Search for the cell housing the specified text and yield its (X, Y) center coordinate. 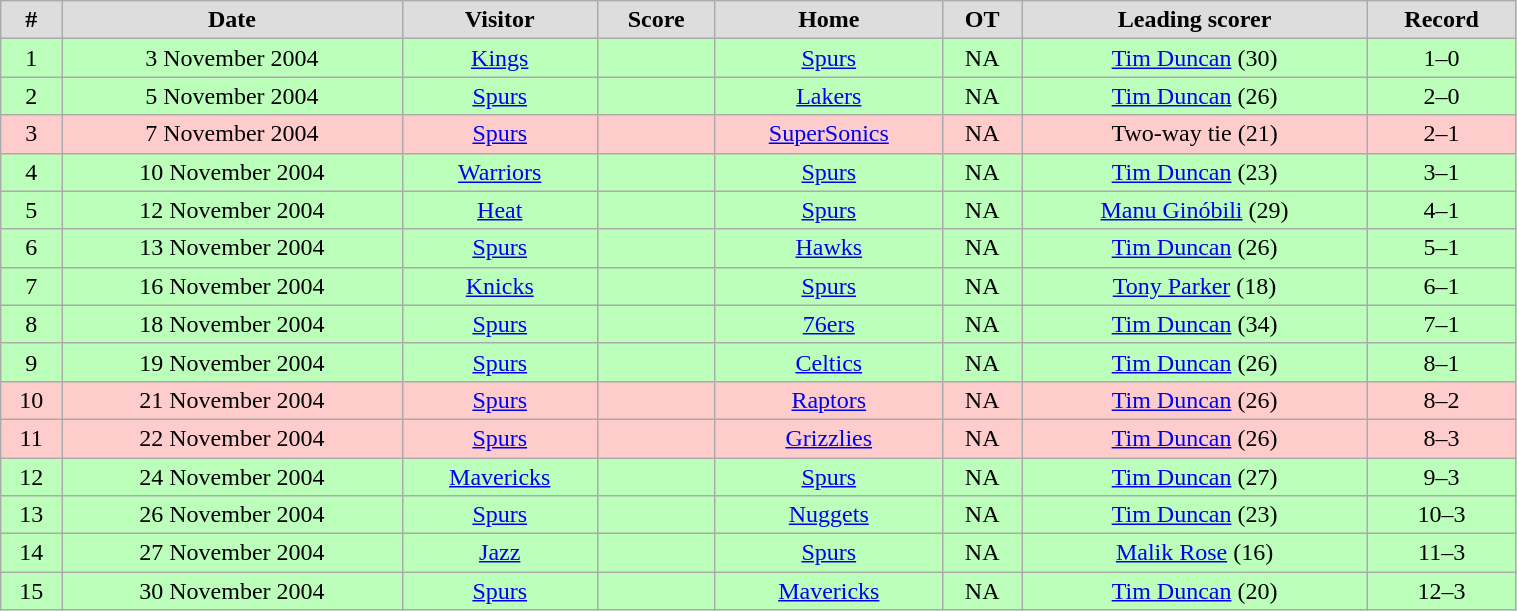
Jazz (500, 553)
10 November 2004 (232, 172)
14 (32, 553)
# (32, 20)
Heat (500, 210)
8–2 (1442, 400)
Kings (500, 58)
22 November 2004 (232, 438)
12 November 2004 (232, 210)
7 (32, 286)
12 (32, 477)
Tim Duncan (20) (1194, 591)
27 November 2004 (232, 553)
Warriors (500, 172)
2 (32, 96)
Knicks (500, 286)
16 November 2004 (232, 286)
4–1 (1442, 210)
12–3 (1442, 591)
3–1 (1442, 172)
Score (656, 20)
Tim Duncan (27) (1194, 477)
5 (32, 210)
3 (32, 134)
Visitor (500, 20)
Tim Duncan (30) (1194, 58)
7 November 2004 (232, 134)
10–3 (1442, 515)
Nuggets (828, 515)
5–1 (1442, 248)
1–0 (1442, 58)
Grizzlies (828, 438)
Tim Duncan (34) (1194, 324)
8–3 (1442, 438)
30 November 2004 (232, 591)
Home (828, 20)
4 (32, 172)
Record (1442, 20)
15 (32, 591)
Leading scorer (1194, 20)
7–1 (1442, 324)
Celtics (828, 362)
Manu Ginóbili (29) (1194, 210)
24 November 2004 (232, 477)
11 (32, 438)
19 November 2004 (232, 362)
11–3 (1442, 553)
6 (32, 248)
2–0 (1442, 96)
OT (982, 20)
Tony Parker (18) (1194, 286)
SuperSonics (828, 134)
13 (32, 515)
26 November 2004 (232, 515)
Raptors (828, 400)
Lakers (828, 96)
13 November 2004 (232, 248)
6–1 (1442, 286)
Two-way tie (21) (1194, 134)
3 November 2004 (232, 58)
9 (32, 362)
Hawks (828, 248)
2–1 (1442, 134)
5 November 2004 (232, 96)
18 November 2004 (232, 324)
Date (232, 20)
1 (32, 58)
76ers (828, 324)
8–1 (1442, 362)
Malik Rose (16) (1194, 553)
8 (32, 324)
21 November 2004 (232, 400)
10 (32, 400)
9–3 (1442, 477)
